From the cell containing the given text, extract its center point as [X, Y] coordinate. 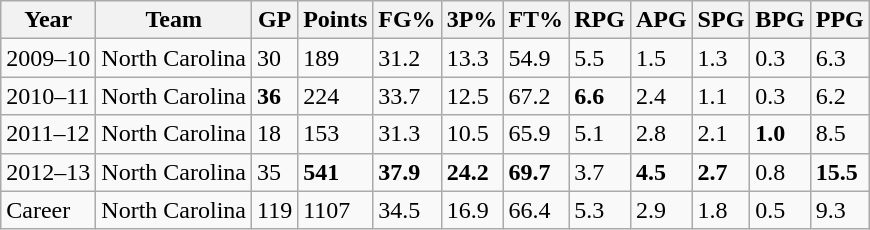
541 [336, 172]
18 [275, 134]
8.5 [840, 134]
6.2 [840, 96]
2.7 [721, 172]
4.5 [661, 172]
12.5 [472, 96]
2010–11 [48, 96]
67.2 [536, 96]
66.4 [536, 210]
2.9 [661, 210]
24.2 [472, 172]
2012–13 [48, 172]
6.6 [600, 96]
31.3 [407, 134]
54.9 [536, 58]
2011–12 [48, 134]
3.7 [600, 172]
1.0 [780, 134]
5.1 [600, 134]
37.9 [407, 172]
9.3 [840, 210]
33.7 [407, 96]
6.3 [840, 58]
SPG [721, 20]
30 [275, 58]
Year [48, 20]
15.5 [840, 172]
69.7 [536, 172]
1107 [336, 210]
APG [661, 20]
Career [48, 210]
5.3 [600, 210]
1.8 [721, 210]
FT% [536, 20]
36 [275, 96]
0.5 [780, 210]
RPG [600, 20]
3P% [472, 20]
31.2 [407, 58]
16.9 [472, 210]
189 [336, 58]
GP [275, 20]
0.8 [780, 172]
FG% [407, 20]
119 [275, 210]
65.9 [536, 134]
BPG [780, 20]
PPG [840, 20]
224 [336, 96]
2.8 [661, 134]
Points [336, 20]
2.1 [721, 134]
13.3 [472, 58]
2.4 [661, 96]
35 [275, 172]
1.1 [721, 96]
1.5 [661, 58]
5.5 [600, 58]
34.5 [407, 210]
153 [336, 134]
1.3 [721, 58]
2009–10 [48, 58]
Team [174, 20]
10.5 [472, 134]
